Locate the cell with the specified text and output its (x, y) center coordinate. 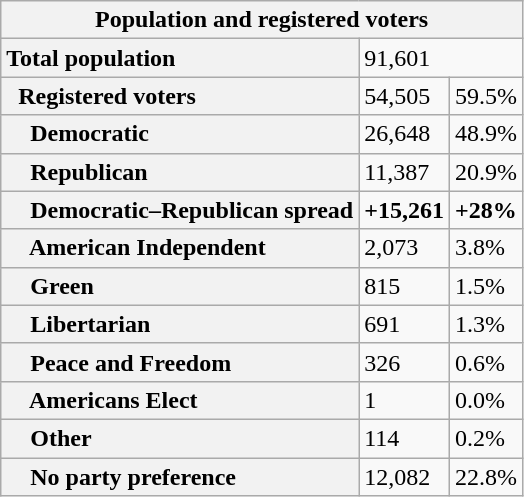
No party preference (180, 477)
+15,261 (404, 210)
Other (180, 438)
0.6% (486, 362)
0.2% (486, 438)
59.5% (486, 96)
1.5% (486, 286)
815 (404, 286)
+28% (486, 210)
Peace and Freedom (180, 362)
Republican (180, 172)
Green (180, 286)
26,648 (404, 134)
114 (404, 438)
1.3% (486, 324)
Democratic–Republican spread (180, 210)
Democratic (180, 134)
American Independent (180, 248)
Population and registered voters (262, 20)
54,505 (404, 96)
2,073 (404, 248)
20.9% (486, 172)
48.9% (486, 134)
1 (404, 400)
0.0% (486, 400)
11,387 (404, 172)
3.8% (486, 248)
12,082 (404, 477)
91,601 (441, 58)
326 (404, 362)
Americans Elect (180, 400)
Registered voters (180, 96)
691 (404, 324)
22.8% (486, 477)
Libertarian (180, 324)
Total population (180, 58)
